Locate the cell with the specified text and output its [X, Y] center coordinate. 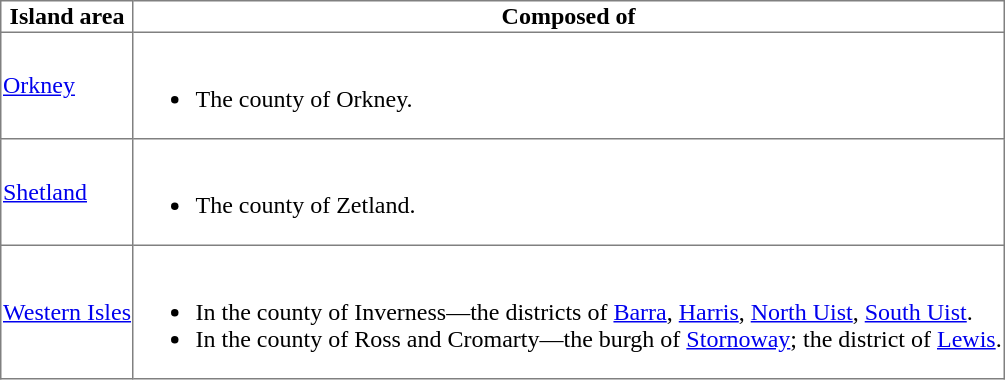
Island area [68, 17]
The county of Zetland. [568, 192]
Shetland [68, 192]
Western Isles [68, 312]
Composed of [568, 17]
Orkney [68, 85]
The county of Orkney. [568, 85]
